Identify which cell holds the provided text, then report its (X, Y) central coordinate. 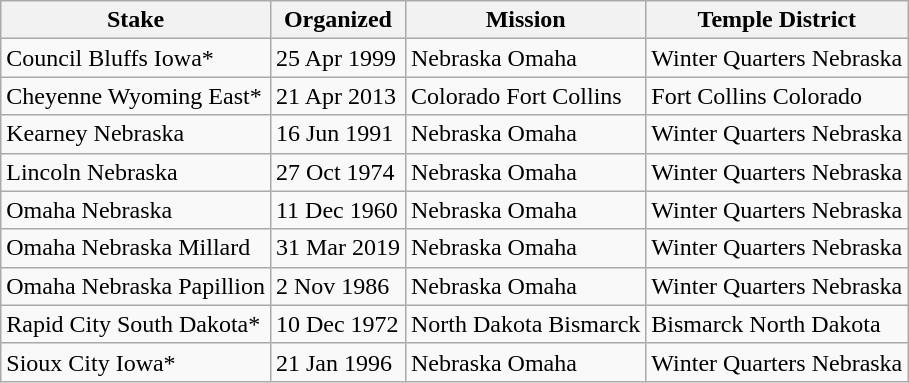
Omaha Nebraska Millard (136, 248)
21 Apr 2013 (338, 96)
Council Bluffs Iowa* (136, 58)
31 Mar 2019 (338, 248)
21 Jan 1996 (338, 362)
Colorado Fort Collins (525, 96)
25 Apr 1999 (338, 58)
Kearney Nebraska (136, 134)
10 Dec 1972 (338, 324)
2 Nov 1986 (338, 286)
11 Dec 1960 (338, 210)
Mission (525, 20)
Cheyenne Wyoming East* (136, 96)
27 Oct 1974 (338, 172)
North Dakota Bismarck (525, 324)
Bismarck North Dakota (777, 324)
Omaha Nebraska (136, 210)
16 Jun 1991 (338, 134)
Rapid City South Dakota* (136, 324)
Fort Collins Colorado (777, 96)
Lincoln Nebraska (136, 172)
Organized (338, 20)
Sioux City Iowa* (136, 362)
Omaha Nebraska Papillion (136, 286)
Stake (136, 20)
Temple District (777, 20)
